Extract the [x, y] coordinate from the center of the cell holding the provided text.  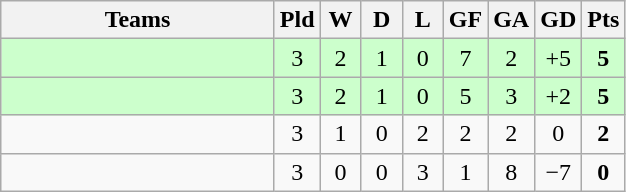
+5 [558, 58]
+2 [558, 96]
Pld [297, 20]
Teams [138, 20]
GF [465, 20]
GD [558, 20]
Pts [604, 20]
L [422, 20]
W [340, 20]
−7 [558, 172]
GA [512, 20]
D [382, 20]
7 [465, 58]
8 [512, 172]
